Capture the cell that displays the provided text and extract its (x, y) central coordinate. 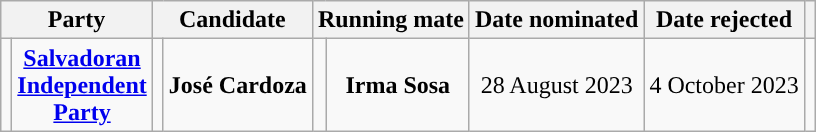
Date nominated (556, 20)
Candidate (232, 20)
4 October 2023 (724, 85)
José Cardoza (238, 85)
SalvadoranIndependentParty (82, 85)
Irma Sosa (398, 85)
28 August 2023 (556, 85)
Date rejected (724, 20)
Party (77, 20)
Running mate (390, 20)
